From the cell containing the given text, extract its center point as [X, Y] coordinate. 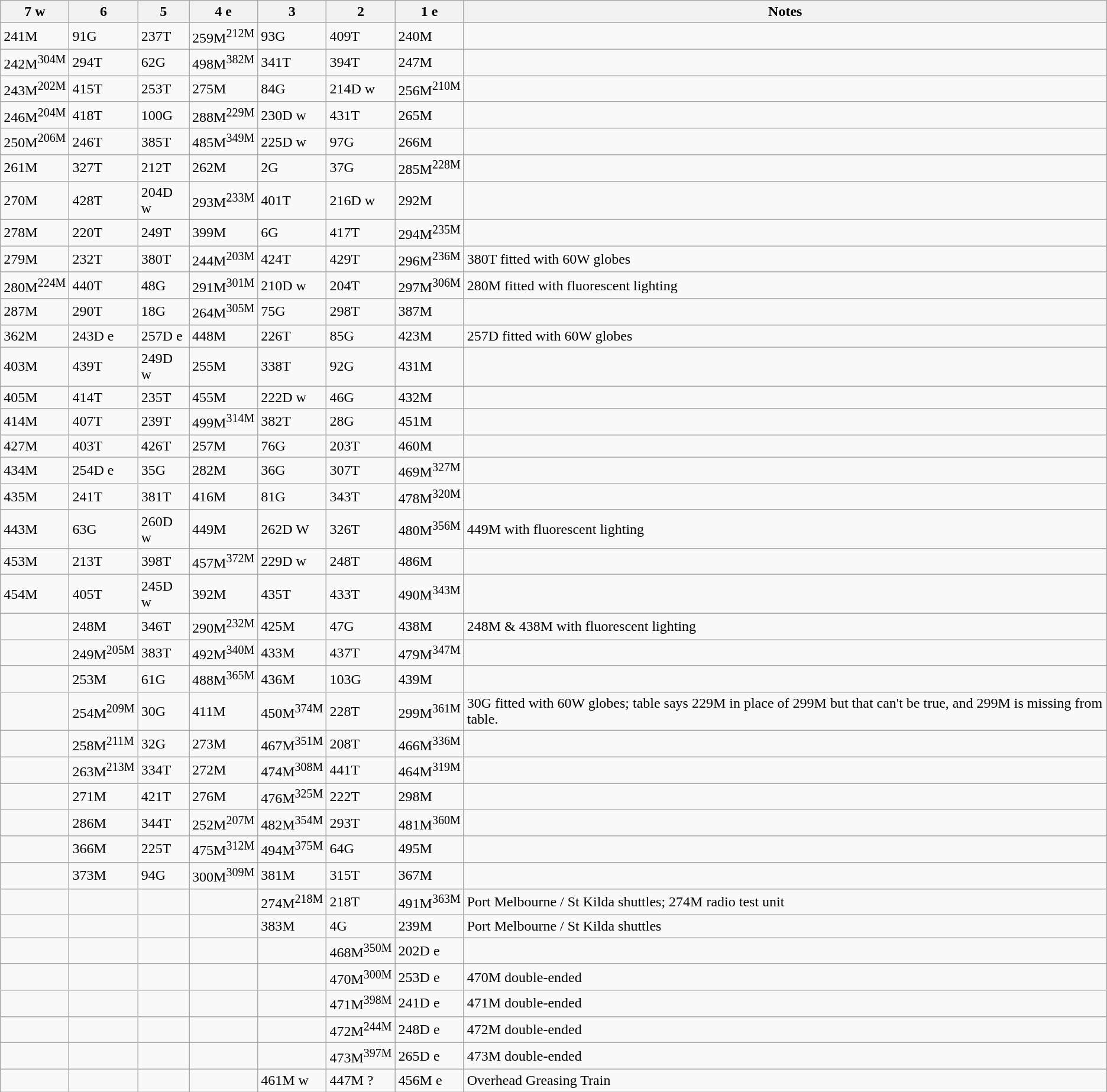
285M228M [429, 168]
495M [429, 849]
243D e [103, 336]
232T [103, 259]
228T [361, 712]
257M [224, 446]
257D fitted with 60W globes [785, 336]
344T [163, 823]
5 [163, 12]
407T [103, 422]
32G [163, 744]
362M [35, 336]
424T [292, 259]
94G [163, 876]
381T [163, 497]
398T [163, 562]
381M [292, 876]
455M [224, 397]
294T [103, 63]
427M [35, 446]
481M360M [429, 823]
Port Melbourne / St Kilda shuttles [785, 926]
254D e [103, 471]
326T [361, 529]
Notes [785, 12]
249M205M [103, 653]
478M320M [429, 497]
403M [35, 367]
48G [163, 285]
441T [361, 770]
280M fitted with fluorescent lighting [785, 285]
Port Melbourne / St Kilda shuttles; 274M radio test unit [785, 902]
100G [163, 115]
6G [292, 233]
235T [163, 397]
485M349M [224, 142]
475M312M [224, 849]
248M & 438M with fluorescent lighting [785, 627]
472M double-ended [785, 1030]
64G [361, 849]
421T [163, 797]
18G [163, 312]
93G [292, 37]
63G [103, 529]
433M [292, 653]
91G [103, 37]
383M [292, 926]
37G [361, 168]
490M343M [429, 594]
76G [292, 446]
293M233M [224, 200]
253D e [429, 977]
435T [292, 594]
256M210M [429, 89]
426T [163, 446]
461M w [292, 1080]
276M [224, 797]
46G [361, 397]
434M [35, 471]
294M235M [429, 233]
392M [224, 594]
469M327M [429, 471]
414T [103, 397]
252M207M [224, 823]
470M double-ended [785, 977]
466M336M [429, 744]
245D w [163, 594]
437T [361, 653]
474M308M [292, 770]
435M [35, 497]
341T [292, 63]
241M [35, 37]
456M e [429, 1080]
265M [429, 115]
225T [163, 849]
35G [163, 471]
214D w [361, 89]
213T [103, 562]
1 e [429, 12]
47G [361, 627]
405T [103, 594]
433T [361, 594]
226T [292, 336]
476M325M [292, 797]
327T [103, 168]
204D w [163, 200]
282M [224, 471]
239M [429, 926]
237T [163, 37]
431T [361, 115]
259M212M [224, 37]
290M232M [224, 627]
2G [292, 168]
6 [103, 12]
287M [35, 312]
367M [429, 876]
248T [361, 562]
480M356M [429, 529]
296M236M [429, 259]
443M [35, 529]
263M213M [103, 770]
471M398M [361, 1004]
28G [361, 422]
280M224M [35, 285]
253T [163, 89]
499M314M [224, 422]
451M [429, 422]
212T [163, 168]
291M301M [224, 285]
366M [103, 849]
292M [429, 200]
261M [35, 168]
218T [361, 902]
7 w [35, 12]
254M209M [103, 712]
62G [163, 63]
346T [163, 627]
394T [361, 63]
411M [224, 712]
479M347M [429, 653]
216D w [361, 200]
486M [429, 562]
266M [429, 142]
432M [429, 397]
409T [361, 37]
208T [361, 744]
492M340M [224, 653]
242M304M [35, 63]
203T [361, 446]
298T [361, 312]
241T [103, 497]
30G [163, 712]
229D w [292, 562]
92G [361, 367]
298M [429, 797]
405M [35, 397]
286M [103, 823]
447M ? [361, 1080]
270M [35, 200]
279M [35, 259]
246M204M [35, 115]
415T [103, 89]
491M363M [429, 902]
103G [361, 679]
300M309M [224, 876]
61G [163, 679]
81G [292, 497]
471M double-ended [785, 1004]
278M [35, 233]
338T [292, 367]
204T [361, 285]
275M [224, 89]
414M [35, 422]
248M [103, 627]
239T [163, 422]
4 e [224, 12]
243M202M [35, 89]
249D w [163, 367]
250M206M [35, 142]
257D e [163, 336]
3 [292, 12]
468M350M [361, 951]
482M354M [292, 823]
30G fitted with 60W globes; table says 229M in place of 299M but that can't be true, and 299M is missing from table. [785, 712]
288M229M [224, 115]
457M372M [224, 562]
222T [361, 797]
36G [292, 471]
401T [292, 200]
380T [163, 259]
4G [361, 926]
425M [292, 627]
449M [224, 529]
260D w [163, 529]
418T [103, 115]
334T [163, 770]
220T [103, 233]
473M double-ended [785, 1056]
467M351M [292, 744]
460M [429, 446]
97G [361, 142]
472M244M [361, 1030]
273M [224, 744]
246T [103, 142]
75G [292, 312]
383T [163, 653]
464M319M [429, 770]
387M [429, 312]
436M [292, 679]
210D w [292, 285]
399M [224, 233]
265D e [429, 1056]
429T [361, 259]
2 [361, 12]
272M [224, 770]
290T [103, 312]
439M [429, 679]
403T [103, 446]
247M [429, 63]
248D e [429, 1030]
385T [163, 142]
264M305M [224, 312]
258M211M [103, 744]
85G [361, 336]
382T [292, 422]
84G [292, 89]
297M306M [429, 285]
439T [103, 367]
315T [361, 876]
416M [224, 497]
343T [361, 497]
494M375M [292, 849]
Overhead Greasing Train [785, 1080]
225D w [292, 142]
423M [429, 336]
240M [429, 37]
244M203M [224, 259]
488M365M [224, 679]
498M382M [224, 63]
380T fitted with 60W globes [785, 259]
470M300M [361, 977]
449M with fluorescent lighting [785, 529]
202D e [429, 951]
299M361M [429, 712]
417T [361, 233]
307T [361, 471]
453M [35, 562]
271M [103, 797]
274M218M [292, 902]
253M [103, 679]
262D W [292, 529]
448M [224, 336]
373M [103, 876]
241D e [429, 1004]
230D w [292, 115]
249T [163, 233]
262M [224, 168]
428T [103, 200]
440T [103, 285]
222D w [292, 397]
473M397M [361, 1056]
431M [429, 367]
255M [224, 367]
450M374M [292, 712]
293T [361, 823]
454M [35, 594]
438M [429, 627]
